From the cell containing the given text, extract its center point as (X, Y) coordinate. 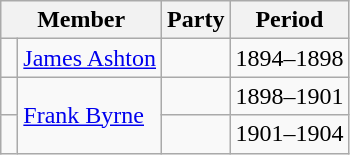
1898–1901 (290, 96)
James Ashton (90, 58)
Period (290, 20)
Member (82, 20)
Frank Byrne (90, 115)
1894–1898 (290, 58)
1901–1904 (290, 134)
Party (196, 20)
